Find where the given text appears and provide that cell's center as [X, Y] coordinate. 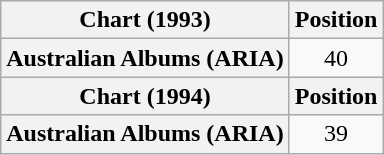
40 [336, 58]
39 [336, 134]
Chart (1994) [145, 96]
Chart (1993) [145, 20]
